Return the [x, y] coordinate for the center point of the cell that contains the specified text.  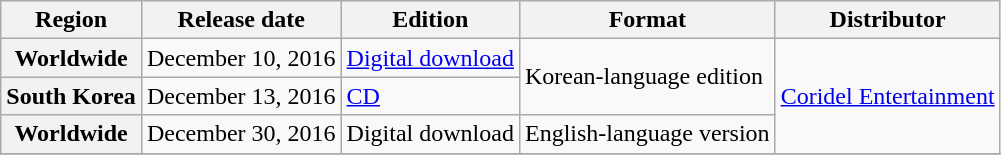
Region [72, 20]
December 13, 2016 [241, 96]
December 30, 2016 [241, 134]
English-language version [647, 134]
South Korea [72, 96]
December 10, 2016 [241, 58]
Format [647, 20]
CD [430, 96]
Release date [241, 20]
Coridel Entertainment [888, 96]
Edition [430, 20]
Distributor [888, 20]
Korean-language edition [647, 77]
